Detect which cell encompasses the target text, then output its [X, Y] center coordinate. 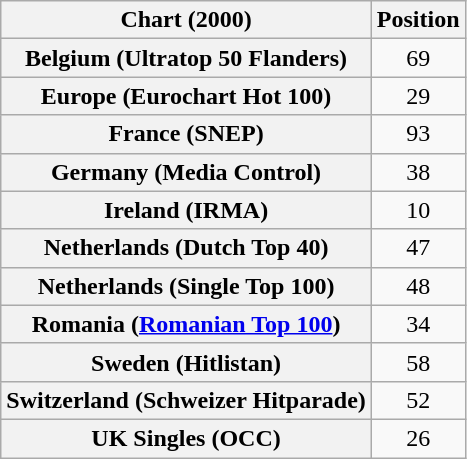
Germany (Media Control) [186, 172]
29 [418, 96]
38 [418, 172]
34 [418, 324]
France (SNEP) [186, 134]
26 [418, 438]
Belgium (Ultratop 50 Flanders) [186, 58]
Romania (Romanian Top 100) [186, 324]
Europe (Eurochart Hot 100) [186, 96]
52 [418, 400]
47 [418, 248]
Position [418, 20]
93 [418, 134]
Switzerland (Schweizer Hitparade) [186, 400]
Ireland (IRMA) [186, 210]
Netherlands (Single Top 100) [186, 286]
UK Singles (OCC) [186, 438]
58 [418, 362]
69 [418, 58]
Chart (2000) [186, 20]
48 [418, 286]
10 [418, 210]
Sweden (Hitlistan) [186, 362]
Netherlands (Dutch Top 40) [186, 248]
